Scan for the cell matching the given text and deliver its [x, y] coordinate at center. 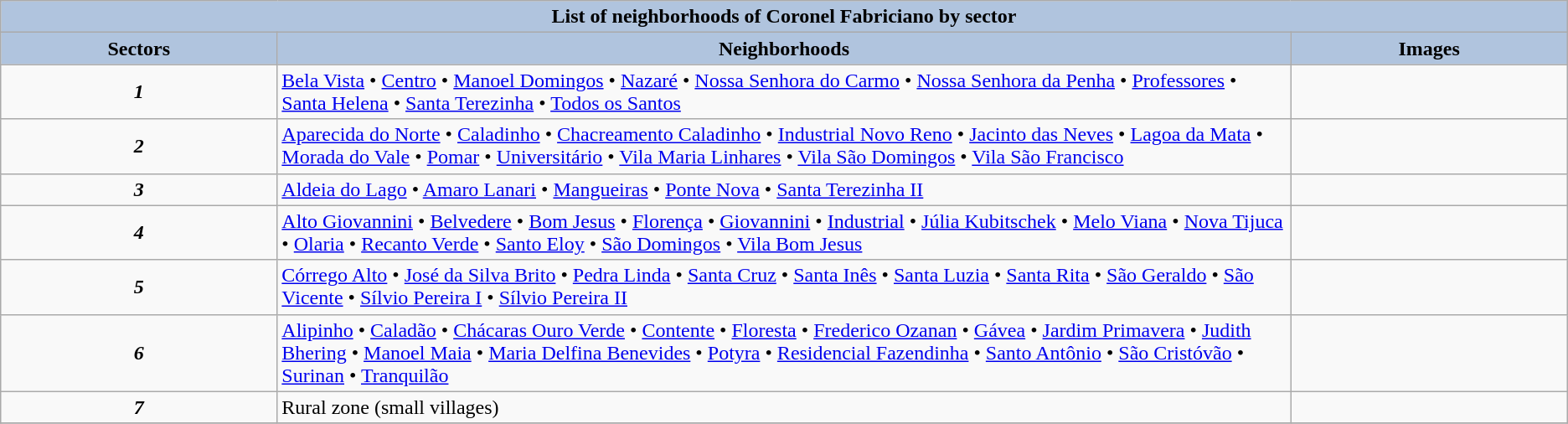
Aldeia do Lago • Amaro Lanari • Mangueiras • Ponte Nova • Santa Terezinha II [784, 189]
Images [1429, 49]
6 [139, 353]
List of neighborhoods of Coronel Fabriciano by sector [784, 17]
7 [139, 407]
2 [139, 146]
Sectors [139, 49]
3 [139, 189]
Neighborhoods [784, 49]
1 [139, 92]
5 [139, 287]
Rural zone (small villages) [784, 407]
4 [139, 233]
